Find where the given text appears and provide that cell's center as (X, Y) coordinate. 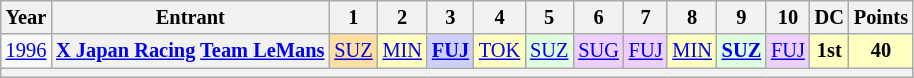
9 (742, 17)
10 (788, 17)
8 (692, 17)
SUG (598, 51)
4 (500, 17)
1 (353, 17)
6 (598, 17)
1st (830, 51)
3 (450, 17)
DC (830, 17)
X Japan Racing Team LeMans (190, 51)
Points (881, 17)
Entrant (190, 17)
TOK (500, 51)
1996 (26, 51)
5 (549, 17)
Year (26, 17)
7 (646, 17)
40 (881, 51)
2 (402, 17)
